Pinpoint the cell where the given text exists, returning its (x, y) midpoint coordinate. 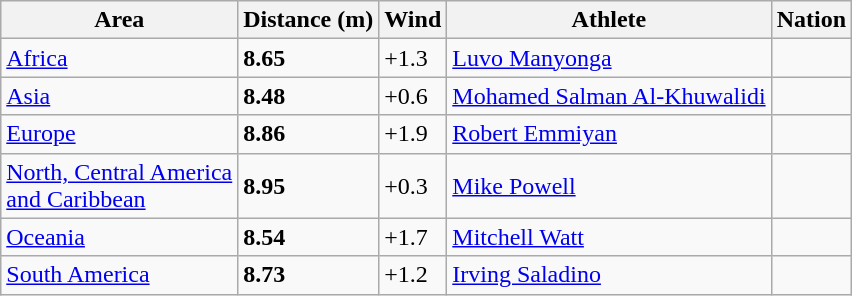
Robert Emmiyan (609, 134)
Distance (m) (308, 20)
8.54 (308, 237)
Mike Powell (609, 186)
Nation (811, 20)
+1.3 (413, 58)
Athlete (609, 20)
+1.7 (413, 237)
Luvo Manyonga (609, 58)
+1.9 (413, 134)
+0.3 (413, 186)
Europe (120, 134)
Mohamed Salman Al-Khuwalidi (609, 96)
8.48 (308, 96)
Oceania (120, 237)
8.65 (308, 58)
Area (120, 20)
8.86 (308, 134)
Mitchell Watt (609, 237)
South America (120, 275)
Africa (120, 58)
8.95 (308, 186)
North, Central America and Caribbean (120, 186)
Irving Saladino (609, 275)
+1.2 (413, 275)
Wind (413, 20)
Asia (120, 96)
8.73 (308, 275)
+0.6 (413, 96)
